Provide the (x, y) coordinate of the cell's center where the given text is located.  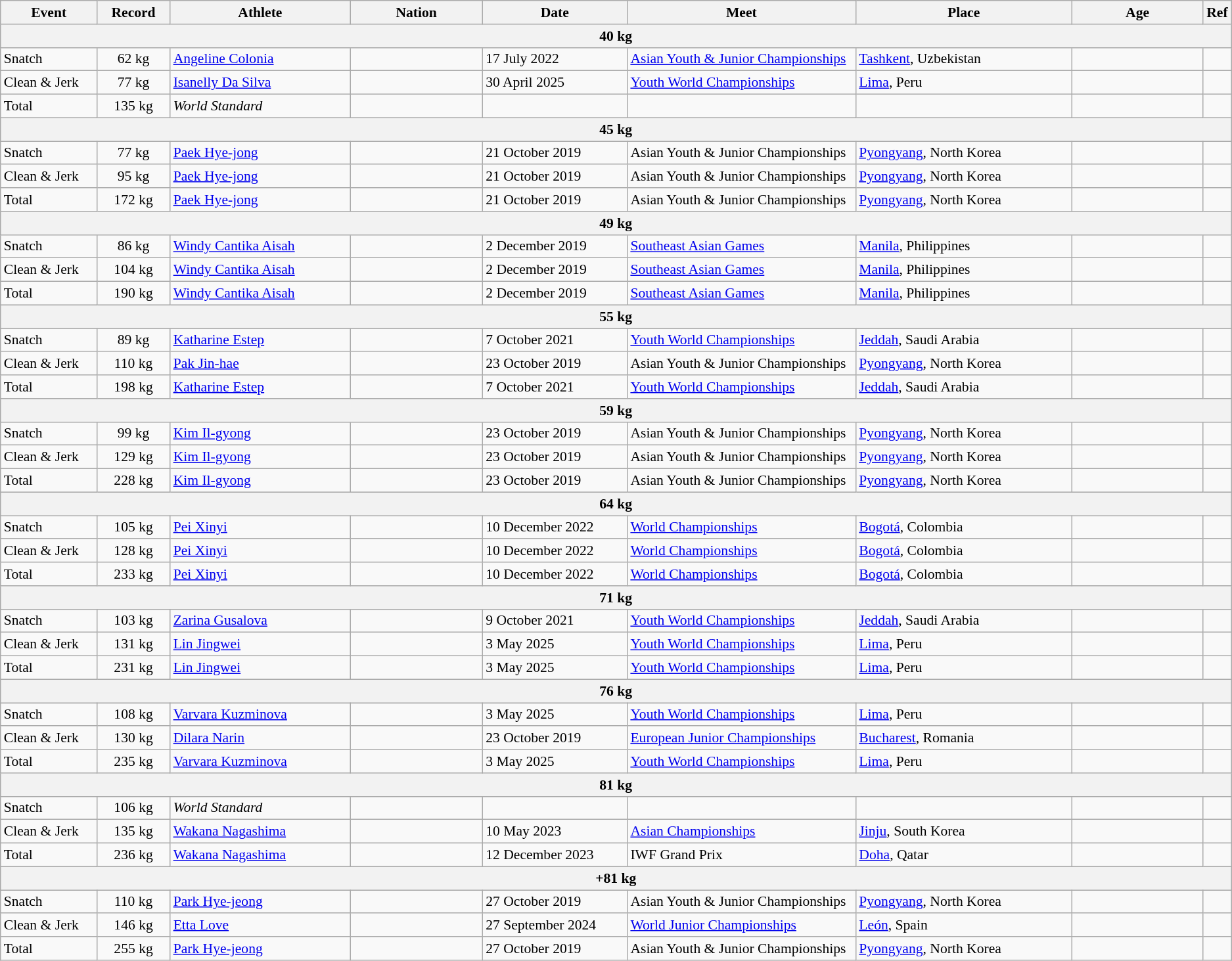
León, Spain (963, 926)
30 April 2025 (555, 83)
146 kg (134, 926)
Meet (741, 12)
Dilara Narin (260, 738)
172 kg (134, 200)
9 October 2021 (555, 621)
108 kg (134, 715)
27 September 2024 (555, 926)
+81 kg (616, 878)
Pak Jin-hae (260, 364)
Zarina Gusalova (260, 621)
IWF Grand Prix (741, 855)
Athlete (260, 12)
190 kg (134, 294)
99 kg (134, 434)
Date (555, 12)
Angeline Colonia (260, 59)
49 kg (616, 223)
103 kg (134, 621)
Isanelly Da Silva (260, 83)
130 kg (134, 738)
104 kg (134, 270)
228 kg (134, 481)
128 kg (134, 551)
231 kg (134, 668)
233 kg (134, 574)
86 kg (134, 246)
95 kg (134, 177)
Ref (1217, 12)
European Junior Championships (741, 738)
Nation (417, 12)
40 kg (616, 36)
131 kg (134, 644)
Record (134, 12)
17 July 2022 (555, 59)
Doha, Qatar (963, 855)
55 kg (616, 317)
Jinju, South Korea (963, 832)
89 kg (134, 340)
Bucharest, Romania (963, 738)
Event (49, 12)
236 kg (134, 855)
76 kg (616, 691)
106 kg (134, 808)
105 kg (134, 527)
62 kg (134, 59)
198 kg (134, 387)
129 kg (134, 457)
10 May 2023 (555, 832)
Etta Love (260, 926)
64 kg (616, 504)
12 December 2023 (555, 855)
235 kg (134, 761)
81 kg (616, 785)
255 kg (134, 949)
Tashkent, Uzbekistan (963, 59)
Age (1137, 12)
45 kg (616, 129)
71 kg (616, 598)
59 kg (616, 411)
World Junior Championships (741, 926)
Asian Championships (741, 832)
Place (963, 12)
